Identify which cell holds the provided text, then report its (X, Y) central coordinate. 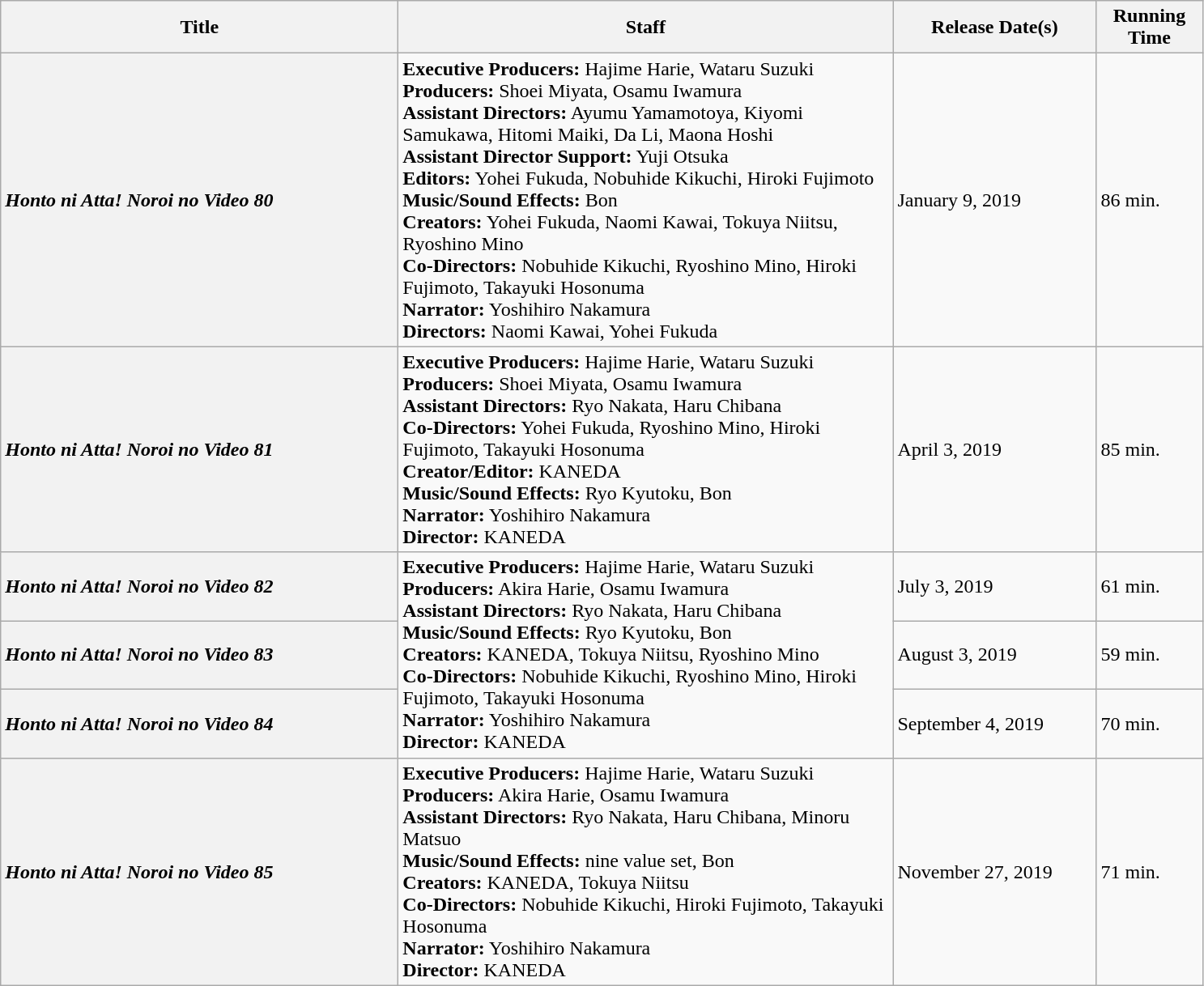
November 27, 2019 (994, 871)
Honto ni Atta! Noroi no Video 82 (199, 586)
January 9, 2019 (994, 200)
59 min. (1150, 656)
Honto ni Atta! Noroi no Video 83 (199, 656)
Honto ni Atta! Noroi no Video 85 (199, 871)
September 4, 2019 (994, 724)
Release Date(s) (994, 28)
85 min. (1150, 449)
61 min. (1150, 586)
70 min. (1150, 724)
July 3, 2019 (994, 586)
August 3, 2019 (994, 656)
Honto ni Atta! Noroi no Video 84 (199, 724)
86 min. (1150, 200)
Staff (646, 28)
April 3, 2019 (994, 449)
Honto ni Atta! Noroi no Video 81 (199, 449)
Honto ni Atta! Noroi no Video 80 (199, 200)
71 min. (1150, 871)
Title (199, 28)
Running Time (1150, 28)
